Capture the cell that displays the provided text and extract its (X, Y) central coordinate. 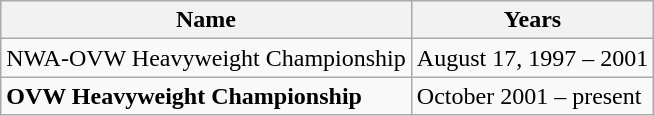
Name (206, 20)
August 17, 1997 – 2001 (532, 58)
Years (532, 20)
NWA-OVW Heavyweight Championship (206, 58)
October 2001 – present (532, 96)
OVW Heavyweight Championship (206, 96)
